Extract the (x, y) coordinate from the center of the cell holding the provided text.  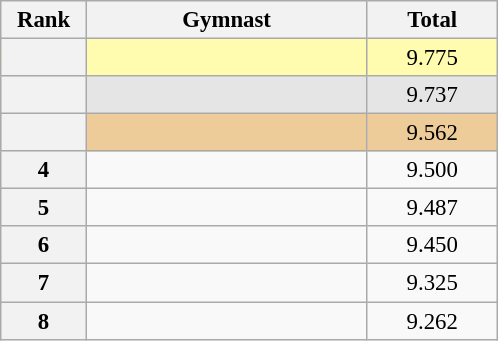
9.325 (432, 283)
6 (44, 245)
9.737 (432, 95)
9.487 (432, 208)
Total (432, 20)
8 (44, 321)
9.450 (432, 245)
5 (44, 208)
7 (44, 283)
9.262 (432, 321)
9.562 (432, 133)
9.775 (432, 58)
Rank (44, 20)
9.500 (432, 170)
4 (44, 170)
Gymnast (226, 20)
